Capture the cell that displays the provided text and extract its (x, y) central coordinate. 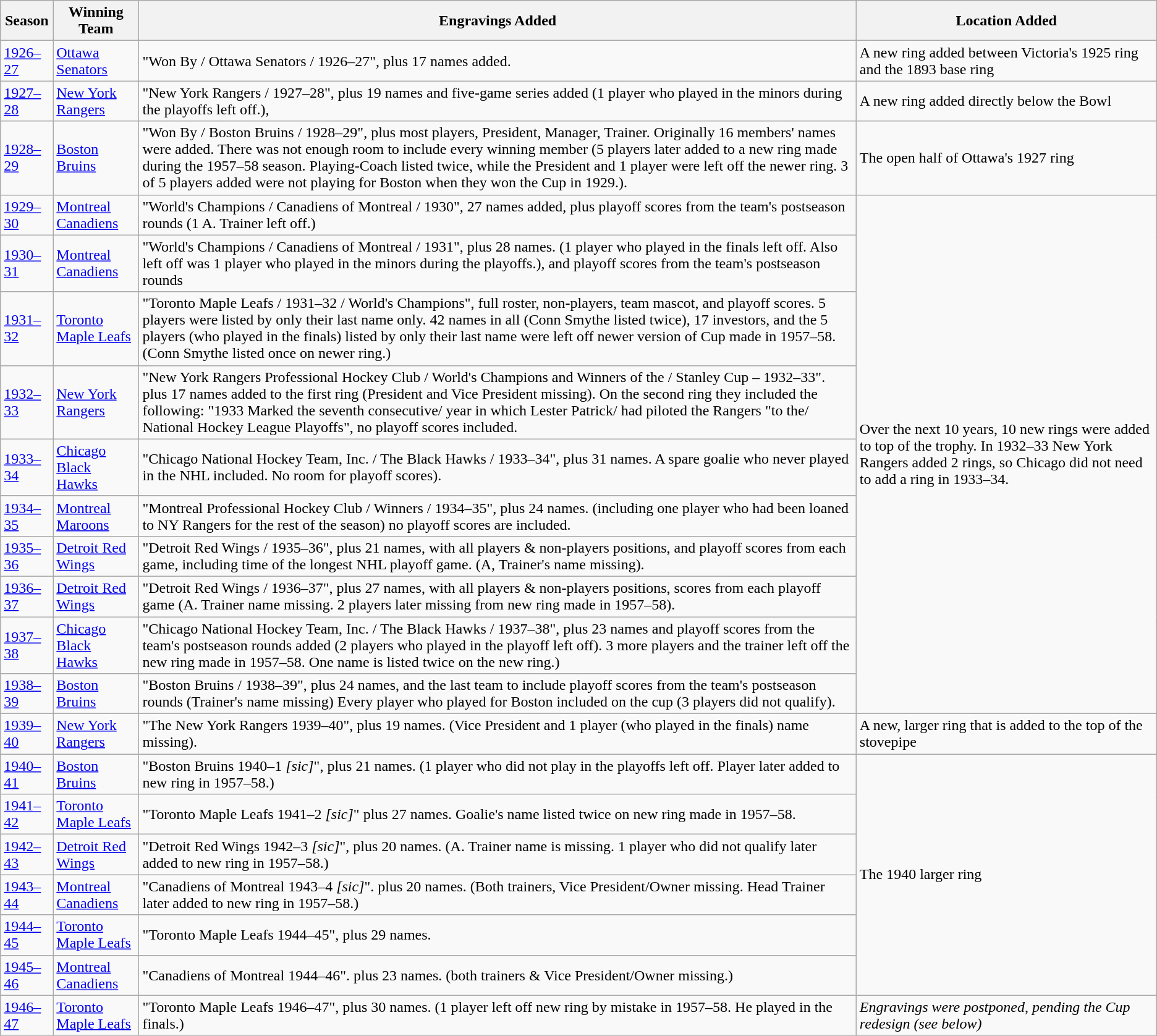
1935–36 (27, 556)
1946–47 (27, 1015)
A new, larger ring that is added to the top of the stovepipe (1006, 734)
"Detroit Red Wings 1942–3 [sic]", plus 20 names. (A. Trainer name is missing. 1 player who did not qualify later added to new ring in 1957–58.) (498, 854)
Montreal Maroons (96, 516)
1936–37 (27, 596)
1934–35 (27, 516)
"Toronto Maple Leafs 1944–45", plus 29 names. (498, 935)
A new ring added between Victoria's 1925 ring and the 1893 base ring (1006, 61)
Season (27, 21)
A new ring added directly below the Bowl (1006, 101)
Location Added (1006, 21)
1941–42 (27, 815)
1945–46 (27, 975)
Ottawa Senators (96, 61)
1926–27 (27, 61)
Engravings were postponed, pending the Cup redesign (see below) (1006, 1015)
"World's Champions / Canadiens of Montreal / 1930", 27 names added, plus playoff scores from the team's postseason rounds (1 A. Trainer left off.) (498, 215)
"Toronto Maple Leafs 1941–2 [sic]" plus 27 names. Goalie's name listed twice on new ring made in 1957–58. (498, 815)
Engravings Added (498, 21)
1942–43 (27, 854)
1927–28 (27, 101)
1940–41 (27, 774)
The 1940 larger ring (1006, 875)
1930–31 (27, 263)
"Toronto Maple Leafs 1946–47", plus 30 names. (1 player left off new ring by mistake in 1957–58. He played in the finals.) (498, 1015)
1939–40 (27, 734)
"Won By / Ottawa Senators / 1926–27", plus 17 names added. (498, 61)
1933–34 (27, 467)
1931–32 (27, 329)
"New York Rangers / 1927–28", plus 19 names and five-game series added (1 player who played in the minors during the playoffs left off.), (498, 101)
Winning Team (96, 21)
1943–44 (27, 895)
1928–29 (27, 158)
1932–33 (27, 402)
"The New York Rangers 1939–40", plus 19 names. (Vice President and 1 player (who played in the finals) name missing). (498, 734)
1938–39 (27, 694)
1937–38 (27, 645)
"Boston Bruins 1940–1 [sic]", plus 21 names. (1 player who did not play in the playoffs left off. Player later added to new ring in 1957–58.) (498, 774)
1929–30 (27, 215)
1944–45 (27, 935)
"Canadiens of Montreal 1943–4 [sic]". plus 20 names. (Both trainers, Vice President/Owner missing. Head Trainer later added to new ring in 1957–58.) (498, 895)
"Canadiens of Montreal 1944–46". plus 23 names. (both trainers & Vice President/Owner missing.) (498, 975)
The open half of Ottawa's 1927 ring (1006, 158)
